Determine the [X, Y] coordinate at the center of the cell enclosing the given text.  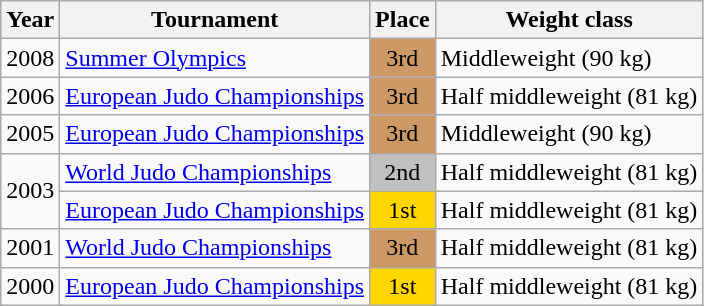
2nd [403, 172]
2008 [30, 58]
Place [403, 20]
2003 [30, 191]
Weight class [569, 20]
Year [30, 20]
2006 [30, 96]
2005 [30, 134]
Summer Olympics [215, 58]
Tournament [215, 20]
2000 [30, 286]
2001 [30, 248]
